Capture the cell that displays the provided text and extract its [x, y] central coordinate. 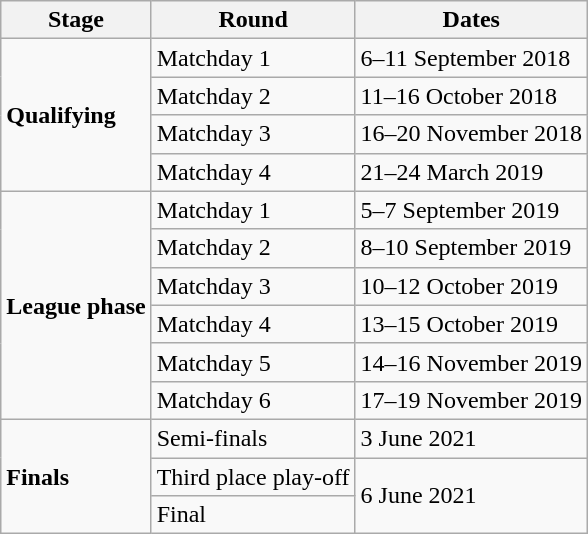
Final [253, 515]
Matchday 5 [253, 362]
21–24 March 2019 [471, 172]
Round [253, 20]
16–20 November 2018 [471, 134]
13–15 October 2019 [471, 324]
Qualifying [76, 115]
6–11 September 2018 [471, 58]
Third place play-off [253, 477]
Semi-finals [253, 438]
11–16 October 2018 [471, 96]
League phase [76, 305]
Dates [471, 20]
3 June 2021 [471, 438]
Finals [76, 476]
8–10 September 2019 [471, 248]
6 June 2021 [471, 496]
17–19 November 2019 [471, 400]
5–7 September 2019 [471, 210]
Stage [76, 20]
Matchday 6 [253, 400]
14–16 November 2019 [471, 362]
10–12 October 2019 [471, 286]
